Pinpoint the cell where the given text exists, returning its (x, y) midpoint coordinate. 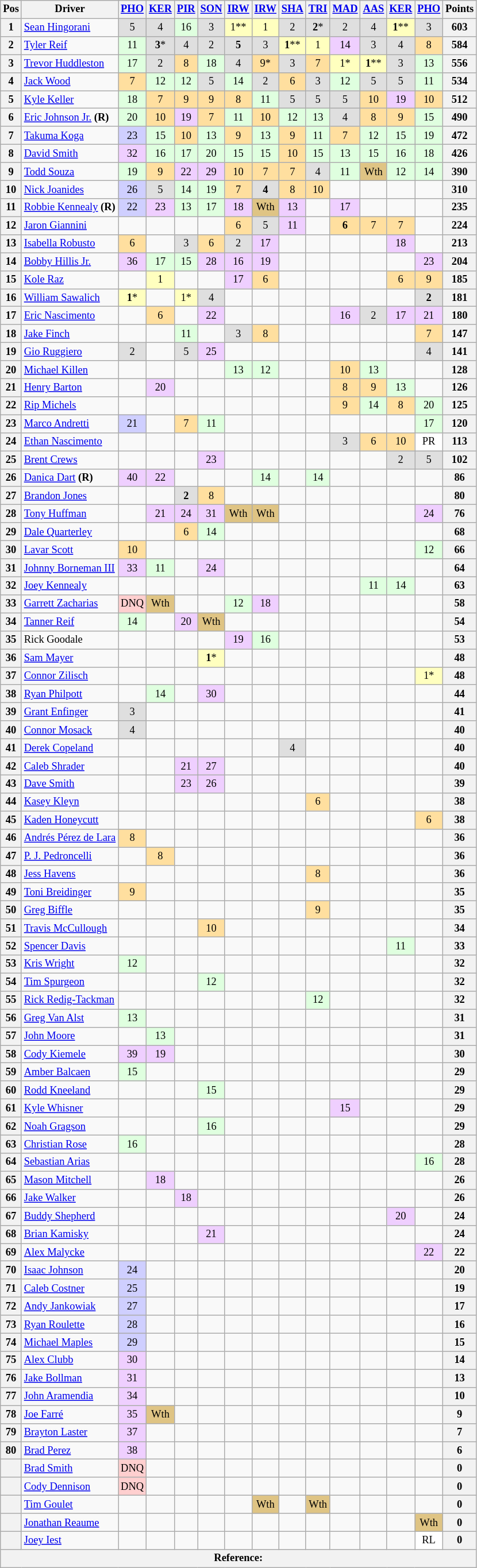
Rick Redig-Tackman (70, 1001)
213 (460, 244)
Sam Mayer (70, 658)
141 (460, 352)
65 (11, 1180)
42 (11, 766)
Brent Crews (70, 459)
Marco Andretti (70, 424)
Caleb Shrader (70, 766)
57 (11, 1036)
Jake Walker (70, 1198)
72 (11, 1306)
Dave Smith (70, 785)
Mason Mitchell (70, 1180)
67 (11, 1216)
Christian Rose (70, 1144)
Rip Michels (70, 405)
Brad Smith (70, 1468)
77 (11, 1397)
584 (460, 46)
534 (460, 82)
Gio Ruggiero (70, 352)
73 (11, 1324)
Jonathan Reaume (70, 1522)
Ethan Nascimento (70, 442)
Rodd Kneeland (70, 1090)
Jake Bollman (70, 1378)
Sean Hingorani (70, 28)
74 (11, 1343)
Greg Van Alst (70, 1018)
Brian Kamisky (70, 1235)
Cody Dennison (70, 1486)
59 (11, 1072)
RL (429, 1540)
AAS (374, 9)
70 (11, 1270)
Tony Huffman (70, 513)
Johnny Borneman III (70, 567)
Andy Jankowiak (70, 1306)
512 (460, 100)
Tanner Reif (70, 621)
51 (11, 928)
126 (460, 388)
Ryan Philpott (70, 694)
Driver (70, 9)
PR (429, 442)
Isaac Johnson (70, 1270)
Alex Malycke (70, 1252)
43 (11, 785)
Danica Dart (R) (70, 478)
50 (11, 910)
Michael Killen (70, 370)
Ryan Roulette (70, 1324)
3* (161, 46)
310 (460, 190)
Henry Barton (70, 388)
Spencer Davis (70, 947)
47 (11, 856)
Caleb Costner (70, 1289)
David Smith (70, 154)
Jess Havens (70, 874)
45 (11, 820)
Trevor Huddleston (70, 63)
Lavar Scott (70, 550)
71 (11, 1289)
2* (318, 28)
Joe Farré (70, 1414)
SON (211, 9)
Buddy Shepherd (70, 1216)
SHA (292, 9)
113 (460, 442)
Amber Balcaen (70, 1072)
9* (266, 63)
Cody Kiemele (70, 1055)
John Moore (70, 1036)
46 (11, 839)
Alex Clubb (70, 1360)
52 (11, 947)
Brad Perez (70, 1451)
181 (460, 298)
224 (460, 225)
102 (460, 459)
Bobby Hillis Jr. (70, 262)
Tim Goulet (70, 1505)
Isabella Robusto (70, 244)
Brandon Jones (70, 496)
62 (11, 1126)
Jake Finch (70, 334)
Andrés Pérez de Lara (70, 839)
61 (11, 1109)
P. J. Pedroncelli (70, 856)
69 (11, 1252)
Kris Wright (70, 964)
Grant Enfinger (70, 712)
78 (11, 1414)
Jaron Giannini (70, 225)
Michael Maples (70, 1343)
Toni Breidinger (70, 893)
490 (460, 117)
Garrett Zacharias (70, 604)
Greg Biffle (70, 910)
49 (11, 893)
John Aramendia (70, 1397)
Joey Kennealy (70, 586)
Pos (11, 9)
Takuma Koga (70, 136)
Connor Zilisch (70, 675)
Todd Souza (70, 171)
556 (460, 63)
TRI (318, 9)
Brayton Laster (70, 1432)
56 (11, 1018)
Derek Copeland (70, 748)
390 (460, 171)
Kyle Whisner (70, 1109)
Kyle Keller (70, 100)
Nick Joanides (70, 190)
Points (460, 9)
75 (11, 1360)
426 (460, 154)
Rick Goodale (70, 640)
Joey Iest (70, 1540)
Sebastian Arias (70, 1163)
120 (460, 424)
Noah Gragson (70, 1126)
603 (460, 28)
Travis McCullough (70, 928)
204 (460, 262)
Connor Mosack (70, 729)
William Sawalich (70, 298)
79 (11, 1432)
Tim Spurgeon (70, 982)
Eric Johnson Jr. (R) (70, 117)
86 (460, 478)
Tyler Reif (70, 46)
PIR (186, 9)
472 (460, 136)
MAD (345, 9)
Dale Quarterley (70, 532)
235 (460, 208)
Robbie Kennealy (R) (70, 208)
Jack Wood (70, 82)
180 (460, 316)
55 (11, 1001)
128 (460, 370)
185 (460, 279)
147 (460, 334)
Reference: (238, 1559)
Kole Raz (70, 279)
Eric Nascimento (70, 316)
Kasey Kleyn (70, 802)
125 (460, 405)
60 (11, 1090)
Kaden Honeycutt (70, 820)
